Identify which cell holds the provided text, then report its (x, y) central coordinate. 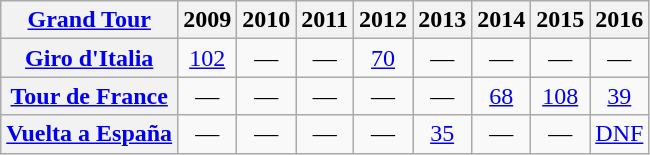
Tour de France (90, 96)
68 (502, 96)
Giro d'Italia (90, 58)
108 (560, 96)
2009 (208, 20)
2015 (560, 20)
DNF (620, 134)
2012 (384, 20)
35 (442, 134)
Vuelta a España (90, 134)
Grand Tour (90, 20)
2016 (620, 20)
102 (208, 58)
70 (384, 58)
2014 (502, 20)
2010 (266, 20)
39 (620, 96)
2013 (442, 20)
2011 (325, 20)
